Provide the [x, y] coordinate of the cell's center where the given text is located.  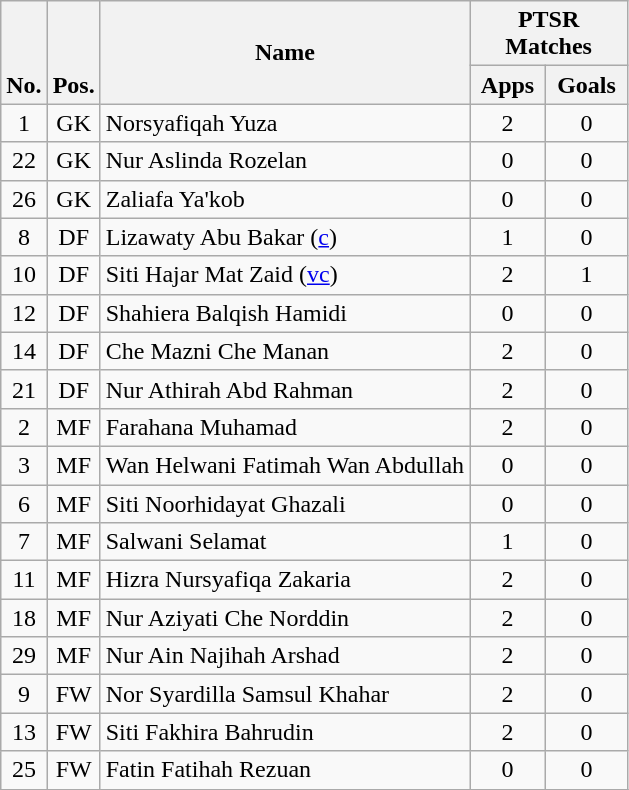
No. [24, 52]
Nur Athirah Abd Rahman [284, 389]
Nor Syardilla Samsul Khahar [284, 694]
Apps [508, 85]
Shahiera Balqish Hamidi [284, 313]
18 [24, 618]
25 [24, 770]
Norsyafiqah Yuza [284, 123]
7 [24, 542]
Zaliafa Ya'kob [284, 199]
Goals [586, 85]
Wan Helwani Fatimah Wan Abdullah [284, 465]
PTSR Matches [549, 34]
Siti Hajar Mat Zaid (vc) [284, 275]
6 [24, 503]
12 [24, 313]
11 [24, 580]
Nur Ain Najihah Arshad [284, 656]
Salwani Selamat [284, 542]
Lizawaty Abu Bakar (c) [284, 237]
3 [24, 465]
14 [24, 351]
8 [24, 237]
21 [24, 389]
Siti Fakhira Bahrudin [284, 732]
Fatin Fatihah Rezuan [284, 770]
26 [24, 199]
29 [24, 656]
10 [24, 275]
Hizra Nursyafiqa Zakaria [284, 580]
Name [284, 52]
Pos. [74, 52]
Che Mazni Che Manan [284, 351]
13 [24, 732]
Farahana Muhamad [284, 427]
9 [24, 694]
22 [24, 161]
Nur Aziyati Che Norddin [284, 618]
Nur Aslinda Rozelan [284, 161]
Siti Noorhidayat Ghazali [284, 503]
